Identify which cell holds the provided text, then report its (X, Y) central coordinate. 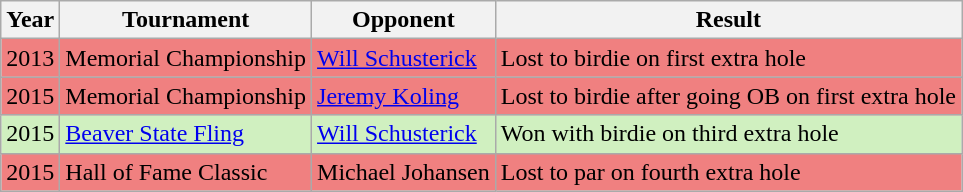
Lost to birdie on first extra hole (728, 58)
Beaver State Fling (186, 134)
Michael Johansen (404, 172)
Won with birdie on third extra hole (728, 134)
Opponent (404, 20)
2013 (30, 58)
Tournament (186, 20)
Jeremy Koling (404, 96)
Lost to par on fourth extra hole (728, 172)
Lost to birdie after going OB on first extra hole (728, 96)
Result (728, 20)
Hall of Fame Classic (186, 172)
Year (30, 20)
